Return the (x, y) coordinate for the center point of the cell that contains the specified text.  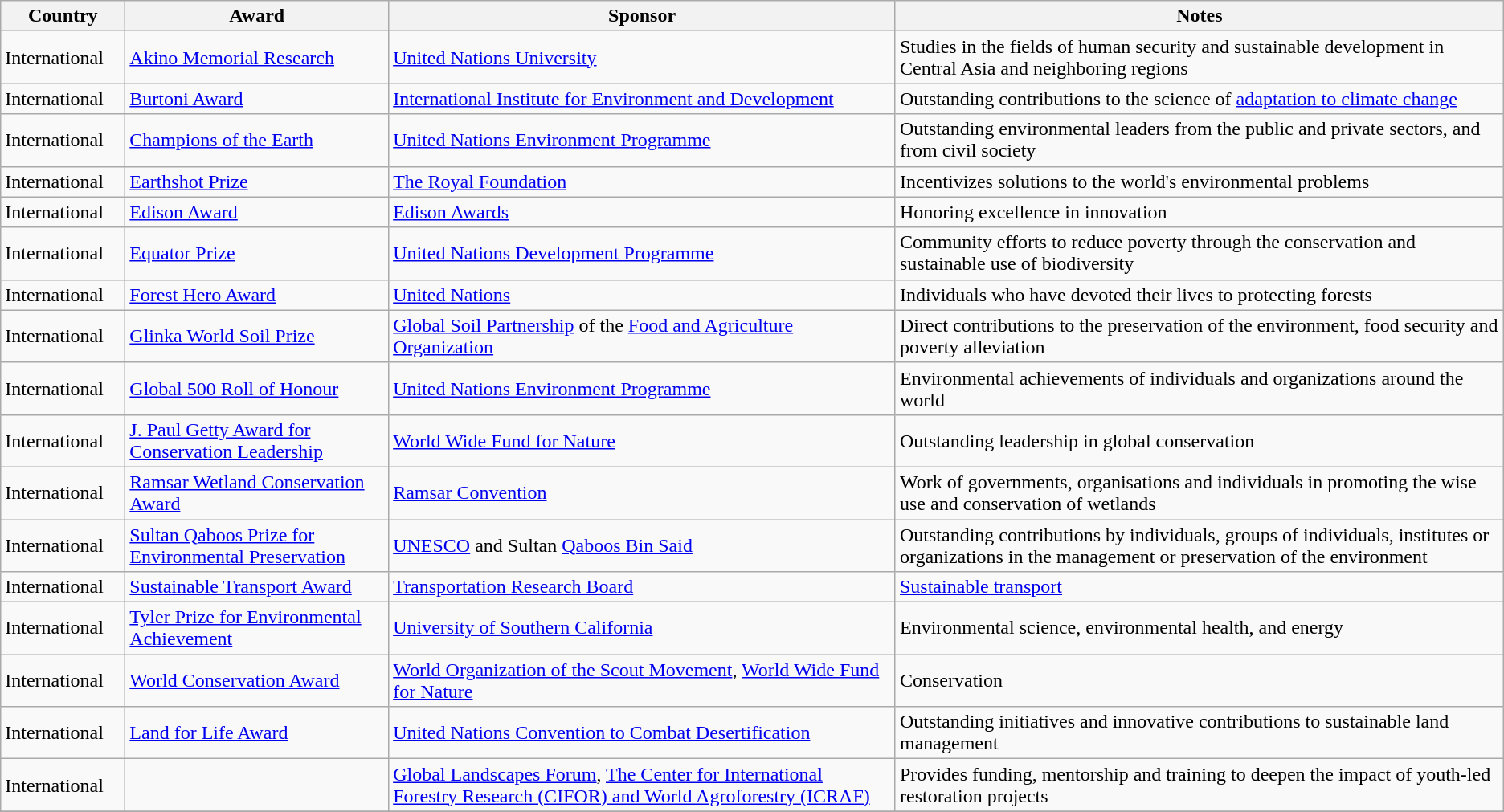
Champions of the Earth (257, 140)
Outstanding leadership in global conservation (1199, 440)
UNESCO and Sultan Qaboos Bin Said (643, 545)
Sponsor (643, 16)
Edison Awards (643, 212)
Individuals who have devoted their lives to protecting forests (1199, 295)
Land for Life Award (257, 732)
Sustainable transport (1199, 587)
Equator Prize (257, 254)
World Wide Fund for Nature (643, 440)
United Nations University (643, 58)
International Institute for Environment and Development (643, 99)
Sustainable Transport Award (257, 587)
Outstanding environmental leaders from the public and private sectors, and from civil society (1199, 140)
World Organization of the Scout Movement, World Wide Fund for Nature (643, 681)
Honoring excellence in innovation (1199, 212)
Burtoni Award (257, 99)
Global Landscapes Forum, The Center for International Forestry Research (CIFOR) and World Agroforestry (ICRAF) (643, 785)
J. Paul Getty Award for Conservation Leadership (257, 440)
Outstanding contributions by individuals, groups of individuals, institutes or organizations in the management or preservation of the environment (1199, 545)
United Nations Development Programme (643, 254)
Earthshot Prize (257, 182)
Tyler Prize for Environmental Achievement (257, 628)
Glinka World Soil Prize (257, 336)
Incentivizes solutions to the world's environmental problems (1199, 182)
Award (257, 16)
Notes (1199, 16)
Environmental achievements of individuals and organizations around the world (1199, 389)
Transportation Research Board (643, 587)
The Royal Foundation (643, 182)
Forest Hero Award (257, 295)
Outstanding initiatives and innovative contributions to sustainable land management (1199, 732)
Ramsar Wetland Conservation Award (257, 493)
United Nations Convention to Combat Desertification (643, 732)
Direct contributions to the preservation of the environment, food security and poverty alleviation (1199, 336)
University of Southern California (643, 628)
Global Soil Partnership of the Food and Agriculture Organization (643, 336)
Outstanding contributions to the science of adaptation to climate change (1199, 99)
Studies in the fields of human security and sustainable development in Central Asia and neighboring regions (1199, 58)
Country (63, 16)
United Nations (643, 295)
Ramsar Convention (643, 493)
Conservation (1199, 681)
Provides funding, mentorship and training to deepen the impact of youth-led restoration projects (1199, 785)
Edison Award (257, 212)
Sultan Qaboos Prize for Environmental Preservation (257, 545)
Akino Memorial Research (257, 58)
World Conservation Award (257, 681)
Global 500 Roll of Honour (257, 389)
Work of governments, organisations and individuals in promoting the wise use and conservation of wetlands (1199, 493)
Community efforts to reduce poverty through the conservation and sustainable use of biodiversity (1199, 254)
Environmental science, environmental health, and energy (1199, 628)
